Find where the given text appears and provide that cell's center as [x, y] coordinate. 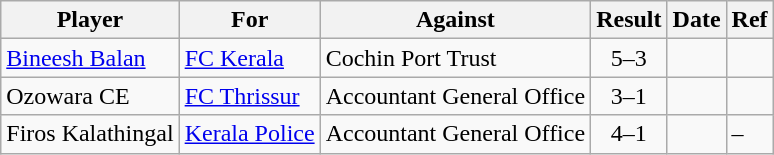
Cochin Port Trust [455, 58]
– [750, 134]
Against [455, 20]
3–1 [629, 96]
5–3 [629, 58]
Date [696, 20]
Ozowara CE [90, 96]
FC Thrissur [250, 96]
Result [629, 20]
FC Kerala [250, 58]
Player [90, 20]
Ref [750, 20]
4–1 [629, 134]
Bineesh Balan [90, 58]
Kerala Police [250, 134]
Firos Kalathingal [90, 134]
For [250, 20]
